Scan for the cell matching the given text and deliver its (x, y) coordinate at center. 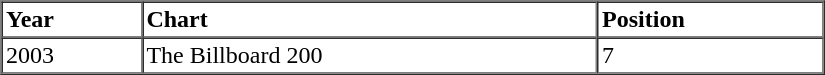
7 (711, 56)
Chart (370, 20)
2003 (72, 56)
The Billboard 200 (370, 56)
Year (72, 20)
Position (711, 20)
